Scan for the cell matching the given text and deliver its [x, y] coordinate at center. 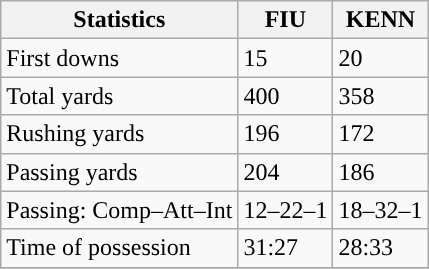
186 [380, 172]
Rushing yards [120, 134]
400 [286, 96]
31:27 [286, 248]
196 [286, 134]
KENN [380, 20]
Passing yards [120, 172]
15 [286, 58]
Passing: Comp–Att–Int [120, 210]
172 [380, 134]
First downs [120, 58]
18–32–1 [380, 210]
204 [286, 172]
28:33 [380, 248]
Total yards [120, 96]
20 [380, 58]
Statistics [120, 20]
FIU [286, 20]
358 [380, 96]
12–22–1 [286, 210]
Time of possession [120, 248]
